From the cell containing the given text, extract its center point as [x, y] coordinate. 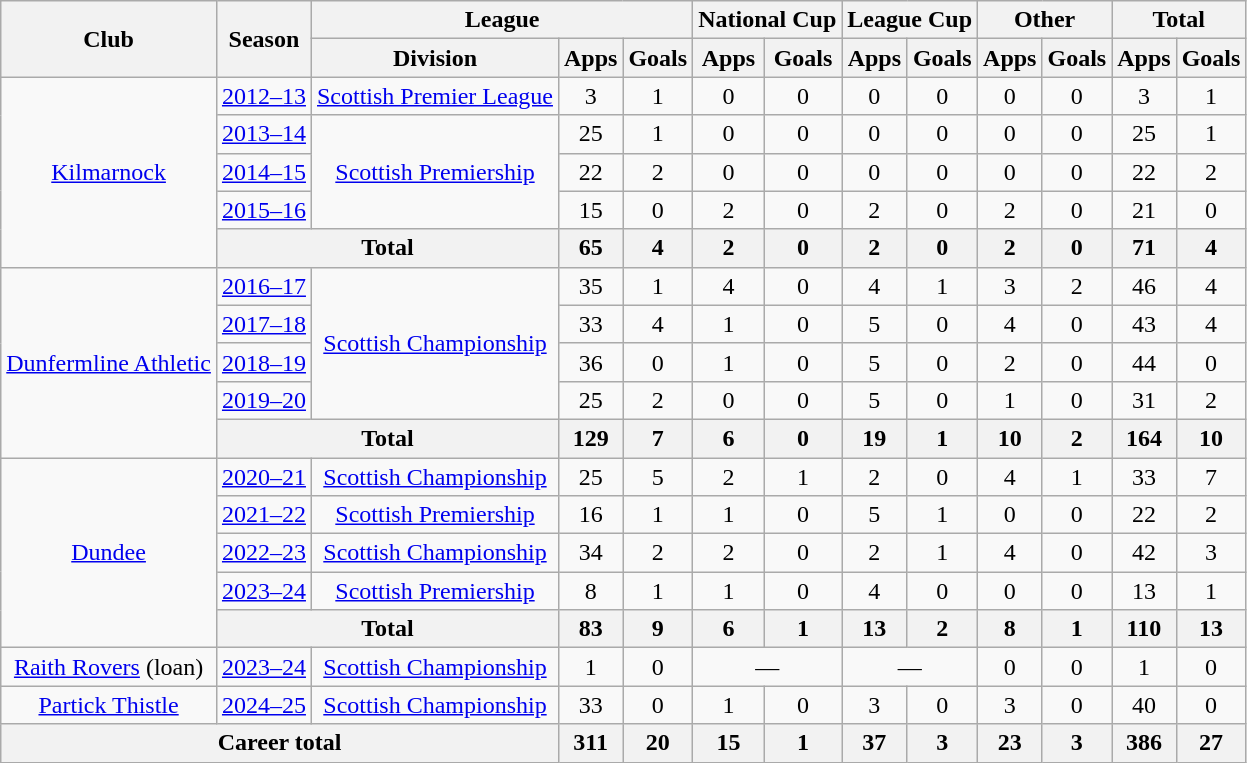
43 [1144, 324]
2014–15 [264, 172]
37 [874, 743]
311 [590, 743]
110 [1144, 629]
83 [590, 629]
16 [590, 515]
2021–22 [264, 515]
League Cup [910, 20]
20 [658, 743]
Raith Rovers (loan) [109, 667]
65 [590, 248]
2024–25 [264, 705]
2022–23 [264, 553]
31 [1144, 400]
2016–17 [264, 286]
46 [1144, 286]
21 [1144, 210]
Division [434, 58]
164 [1144, 438]
2012–13 [264, 96]
Kilmarnock [109, 172]
National Cup [768, 20]
Season [264, 39]
2015–16 [264, 210]
9 [658, 629]
34 [590, 553]
23 [1010, 743]
71 [1144, 248]
Dundee [109, 553]
League [502, 20]
Dunfermline Athletic [109, 362]
36 [590, 362]
2017–18 [264, 324]
2020–21 [264, 477]
Partick Thistle [109, 705]
27 [1211, 743]
2013–14 [264, 134]
35 [590, 286]
Other [1045, 20]
129 [590, 438]
42 [1144, 553]
19 [874, 438]
40 [1144, 705]
Scottish Premier League [434, 96]
386 [1144, 743]
2018–19 [264, 362]
2019–20 [264, 400]
44 [1144, 362]
Career total [280, 743]
Club [109, 39]
